Pinpoint the cell where the given text exists, returning its [X, Y] midpoint coordinate. 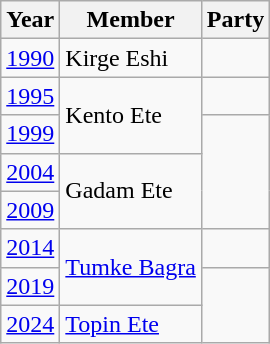
Topin Ete [131, 324]
Party [235, 20]
2004 [30, 172]
Kento Ete [131, 115]
2024 [30, 324]
2019 [30, 286]
Gadam Ete [131, 191]
1995 [30, 96]
2014 [30, 248]
Tumke Bagra [131, 267]
1990 [30, 58]
Member [131, 20]
Year [30, 20]
Kirge Eshi [131, 58]
2009 [30, 210]
1999 [30, 134]
